Extract the (X, Y) coordinate from the center of the cell holding the provided text.  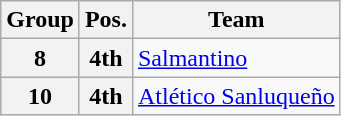
Pos. (106, 20)
10 (40, 96)
Salmantino (236, 58)
Team (236, 20)
Group (40, 20)
8 (40, 58)
Atlético Sanluqueño (236, 96)
